Locate the cell with the specified text and output its [x, y] center coordinate. 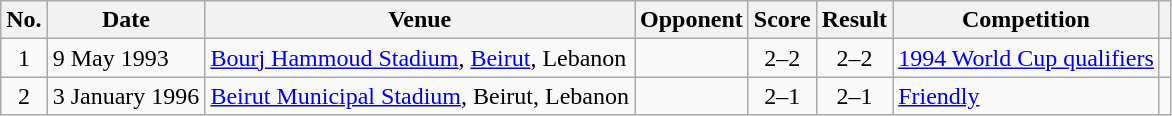
Venue [420, 20]
Result [854, 20]
Bourj Hammoud Stadium, Beirut, Lebanon [420, 58]
Friendly [1026, 96]
1994 World Cup qualifiers [1026, 58]
3 January 1996 [126, 96]
Opponent [692, 20]
Date [126, 20]
No. [24, 20]
9 May 1993 [126, 58]
1 [24, 58]
Beirut Municipal Stadium, Beirut, Lebanon [420, 96]
Score [782, 20]
Competition [1026, 20]
2 [24, 96]
